Provide the [x, y] coordinate of the cell's center where the given text is located.  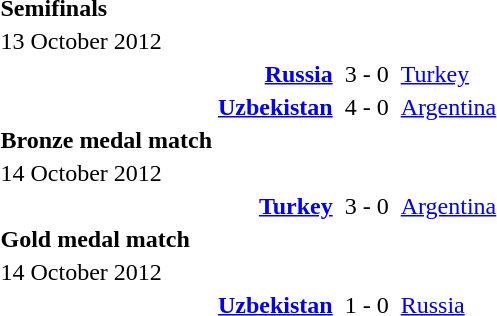
4 - 0 [366, 107]
Turkey [276, 206]
Uzbekistan [276, 107]
Russia [276, 74]
